Identify which cell holds the provided text, then report its [x, y] central coordinate. 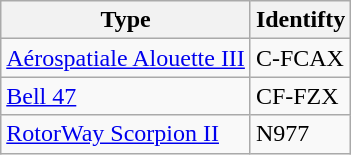
Bell 47 [126, 96]
Aérospatiale Alouette III [126, 58]
Type [126, 20]
CF-FZX [300, 96]
RotorWay Scorpion II [126, 134]
N977 [300, 134]
Identifty [300, 20]
C-FCAX [300, 58]
